Scan for the cell matching the given text and deliver its [X, Y] coordinate at center. 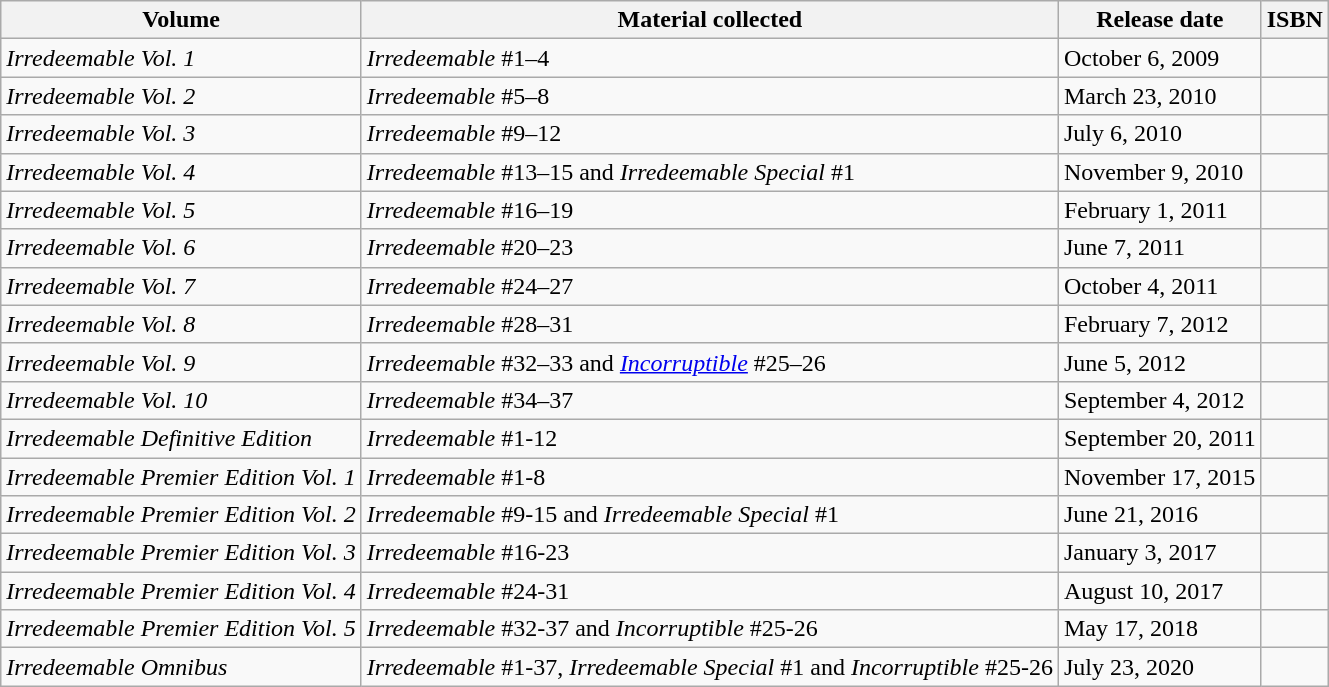
June 21, 2016 [1160, 515]
Irredeemable #9–12 [710, 134]
Irredeemable #20–23 [710, 248]
Volume [182, 20]
November 17, 2015 [1160, 477]
June 7, 2011 [1160, 248]
Irredeemable Vol. 7 [182, 286]
Irredeemable Premier Edition Vol. 5 [182, 629]
Irredeemable #1-8 [710, 477]
Irredeemable #9-15 and Irredeemable Special #1 [710, 515]
Irredeemable Vol. 10 [182, 400]
May 17, 2018 [1160, 629]
August 10, 2017 [1160, 591]
June 5, 2012 [1160, 362]
January 3, 2017 [1160, 553]
Irredeemable #1-37, Irredeemable Special #1 and Incorruptible #25-26 [710, 667]
Irredeemable #32–33 and Incorruptible #25–26 [710, 362]
Irredeemable #1-12 [710, 438]
February 1, 2011 [1160, 210]
Irredeemable Vol. 1 [182, 58]
July 23, 2020 [1160, 667]
ISBN [1294, 20]
Irredeemable Definitive Edition [182, 438]
Irredeemable Vol. 4 [182, 172]
Irredeemable #16-23 [710, 553]
Irredeemable #32-37 and Incorruptible #25-26 [710, 629]
September 4, 2012 [1160, 400]
Irredeemable Premier Edition Vol. 3 [182, 553]
Irredeemable Premier Edition Vol. 2 [182, 515]
Irredeemable #28–31 [710, 324]
Irredeemable Vol. 2 [182, 96]
Irredeemable #13–15 and Irredeemable Special #1 [710, 172]
Irredeemable Vol. 6 [182, 248]
September 20, 2011 [1160, 438]
Irredeemable Vol. 5 [182, 210]
Irredeemable Premier Edition Vol. 4 [182, 591]
Irredeemable Omnibus [182, 667]
February 7, 2012 [1160, 324]
Irredeemable Vol. 8 [182, 324]
Material collected [710, 20]
November 9, 2010 [1160, 172]
October 4, 2011 [1160, 286]
Irredeemable #24-31 [710, 591]
Irredeemable Vol. 3 [182, 134]
March 23, 2010 [1160, 96]
Irredeemable Premier Edition Vol. 1 [182, 477]
July 6, 2010 [1160, 134]
Irredeemable #24–27 [710, 286]
Irredeemable Vol. 9 [182, 362]
Irredeemable #34–37 [710, 400]
Irredeemable #1–4 [710, 58]
Release date [1160, 20]
October 6, 2009 [1160, 58]
Irredeemable #16–19 [710, 210]
Irredeemable #5–8 [710, 96]
